Capture the cell that displays the provided text and extract its (x, y) central coordinate. 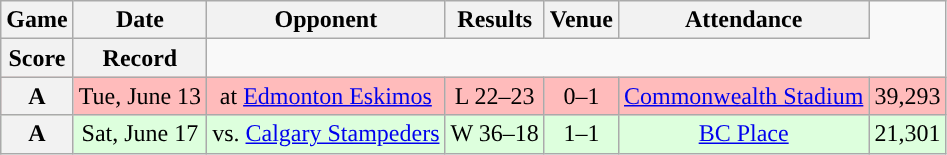
Commonwealth Stadium (743, 96)
21,301 (908, 134)
Opponent (326, 20)
Results (494, 20)
Tue, June 13 (140, 96)
Record (140, 58)
L 22–23 (494, 96)
Game (37, 20)
Date (140, 20)
Sat, June 17 (140, 134)
Attendance (743, 20)
Score (37, 58)
at Edmonton Eskimos (326, 96)
vs. Calgary Stampeders (326, 134)
1–1 (581, 134)
Venue (581, 20)
39,293 (908, 96)
0–1 (581, 96)
BC Place (743, 134)
W 36–18 (494, 134)
